Scan for the cell matching the given text and deliver its [X, Y] coordinate at center. 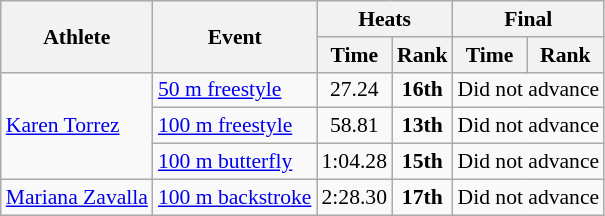
1:04.28 [354, 162]
16th [422, 90]
100 m backstroke [235, 197]
2:28.30 [354, 197]
15th [422, 162]
Athlete [77, 36]
17th [422, 197]
Heats [384, 19]
50 m freestyle [235, 90]
27.24 [354, 90]
100 m butterfly [235, 162]
Karen Torrez [77, 126]
Final [529, 19]
Event [235, 36]
100 m freestyle [235, 126]
58.81 [354, 126]
Mariana Zavalla [77, 197]
13th [422, 126]
